Extract the [X, Y] coordinate from the center of the cell holding the provided text.  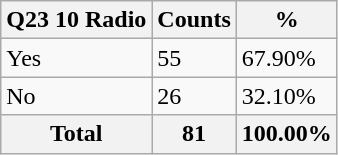
81 [194, 134]
55 [194, 58]
67.90% [286, 58]
100.00% [286, 134]
Yes [76, 58]
26 [194, 96]
Counts [194, 20]
Total [76, 134]
% [286, 20]
Q23 10 Radio [76, 20]
32.10% [286, 96]
No [76, 96]
